Locate the cell with the specified text and output its (x, y) center coordinate. 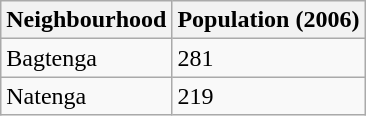
Natenga (86, 96)
281 (268, 58)
Bagtenga (86, 58)
Population (2006) (268, 20)
219 (268, 96)
Neighbourhood (86, 20)
